Output the [x, y] coordinate of the center of the cell containing the given text.  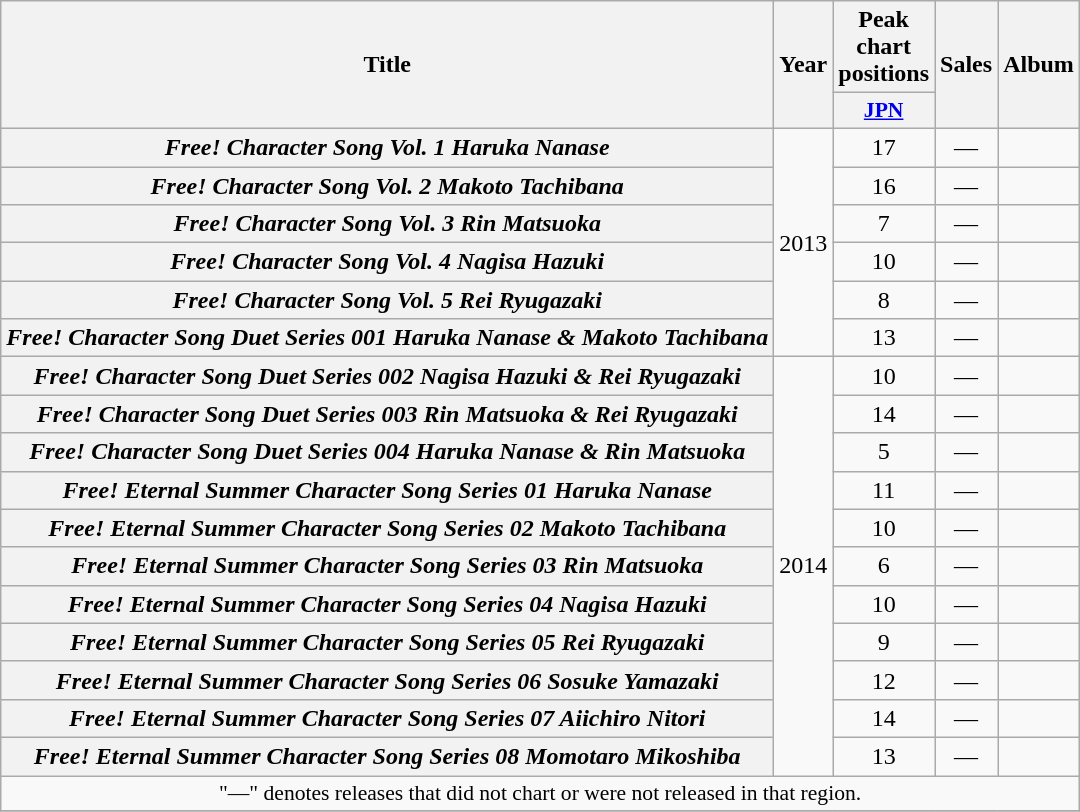
Year [804, 65]
Free! Eternal Summer Character Song Series 06 Sosuke Yamazaki [388, 680]
11 [884, 490]
Free! Eternal Summer Character Song Series 07 Aiichiro Nitori [388, 718]
16 [884, 185]
17 [884, 147]
12 [884, 680]
Free! Eternal Summer Character Song Series 04 Nagisa Hazuki [388, 604]
8 [884, 300]
Free! Character Song Duet Series 001 Haruka Nanase & Makoto Tachibana [388, 338]
Album [1039, 65]
Free! Character Song Vol. 5 Rei Ryugazaki [388, 300]
Free! Eternal Summer Character Song Series 01 Haruka Nanase [388, 490]
Free! Eternal Summer Character Song Series 03 Rin Matsuoka [388, 566]
Free! Character Song Vol. 2 Makoto Tachibana [388, 185]
2013 [804, 242]
Free! Character Song Duet Series 004 Haruka Nanase & Rin Matsuoka [388, 452]
Free! Character Song Duet Series 002 Nagisa Hazuki & Rei Ryugazaki [388, 376]
7 [884, 224]
Free! Character Song Vol. 4 Nagisa Hazuki [388, 262]
9 [884, 642]
Free! Character Song Duet Series 003 Rin Matsuoka & Rei Ryugazaki [388, 414]
Peak chart positions [884, 47]
6 [884, 566]
Free! Eternal Summer Character Song Series 05 Rei Ryugazaki [388, 642]
Free! Character Song Vol. 1 Haruka Nanase [388, 147]
2014 [804, 566]
"—" denotes releases that did not chart or were not released in that region. [540, 794]
Sales [966, 65]
Free! Eternal Summer Character Song Series 08 Momotaro Mikoshiba [388, 756]
JPN [884, 111]
Free! Eternal Summer Character Song Series 02 Makoto Tachibana [388, 528]
Title [388, 65]
Free! Character Song Vol. 3 Rin Matsuoka [388, 224]
5 [884, 452]
